Locate the cell with the specified text and output its [x, y] center coordinate. 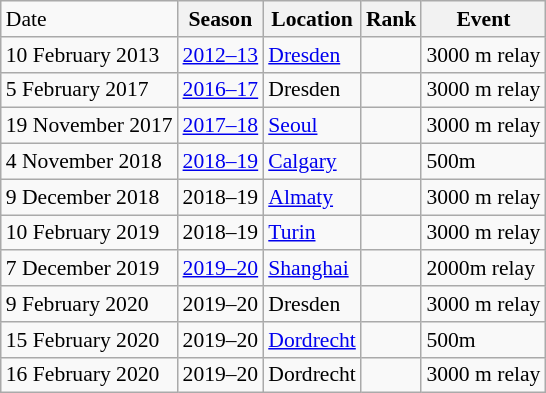
Event [483, 19]
Date [90, 19]
16 February 2020 [90, 375]
9 February 2020 [90, 304]
Turin [312, 233]
4 November 2018 [90, 162]
5 February 2017 [90, 90]
10 February 2013 [90, 55]
15 February 2020 [90, 340]
Location [312, 19]
2012–13 [221, 55]
Shanghai [312, 269]
2017–18 [221, 126]
Season [221, 19]
Seoul [312, 126]
19 November 2017 [90, 126]
10 February 2019 [90, 233]
Almaty [312, 197]
7 December 2019 [90, 269]
Rank [392, 19]
2016–17 [221, 90]
9 December 2018 [90, 197]
2000m relay [483, 269]
Calgary [312, 162]
